Pinpoint the cell where the given text exists, returning its (x, y) midpoint coordinate. 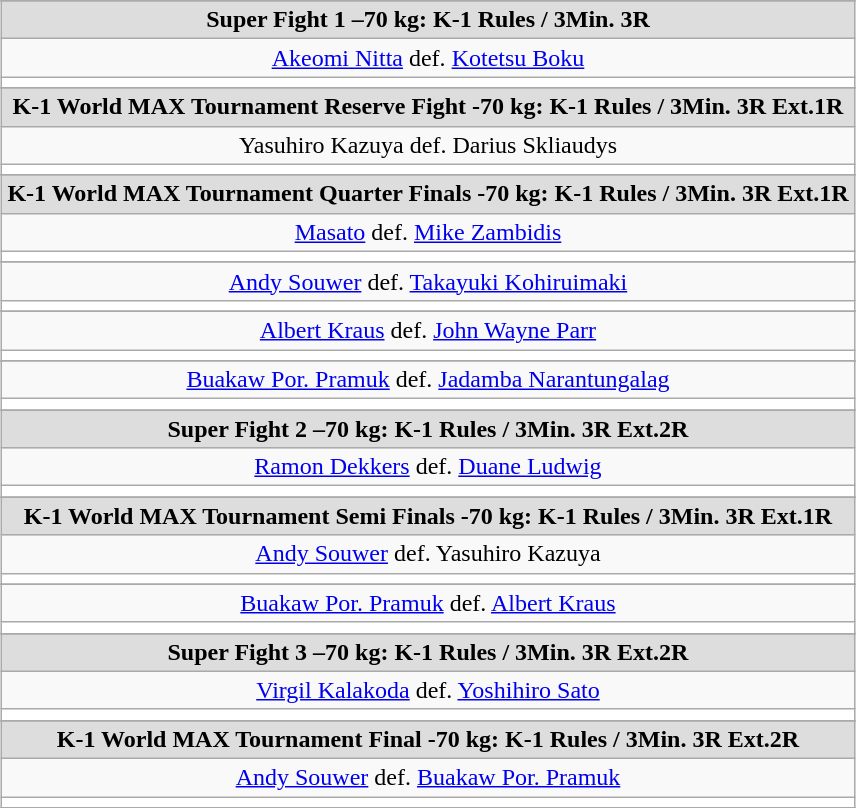
Masato def. Mike Zambidis (428, 232)
Super Fight 1 –70 kg: K-1 Rules / 3Min. 3R (428, 20)
Albert Kraus def. John Wayne Parr (428, 330)
Ramon Dekkers def. Duane Ludwig (428, 467)
Buakaw Por. Pramuk def. Jadamba Narantungalag (428, 380)
Buakaw Por. Pramuk def. Albert Kraus (428, 603)
K-1 World MAX Tournament Final -70 kg: K-1 Rules / 3Min. 3R Ext.2R (428, 739)
Andy Souwer def. Yasuhiro Kazuya (428, 554)
Super Fight 3 –70 kg: K-1 Rules / 3Min. 3R Ext.2R (428, 652)
K-1 World MAX Tournament Reserve Fight -70 kg: K-1 Rules / 3Min. 3R Ext.1R (428, 107)
Super Fight 2 –70 kg: K-1 Rules / 3Min. 3R Ext.2R (428, 429)
Akeomi Nitta def. Kotetsu Boku (428, 58)
Virgil Kalakoda def. Yoshihiro Sato (428, 690)
Yasuhiro Kazuya def. Darius Skliaudys (428, 145)
Andy Souwer def. Takayuki Kohiruimaki (428, 281)
K-1 World MAX Tournament Quarter Finals -70 kg: K-1 Rules / 3Min. 3R Ext.1R (428, 194)
Andy Souwer def. Buakaw Por. Pramuk (428, 777)
K-1 World MAX Tournament Semi Finals -70 kg: K-1 Rules / 3Min. 3R Ext.1R (428, 516)
